From the cell containing the given text, extract its center point as [X, Y] coordinate. 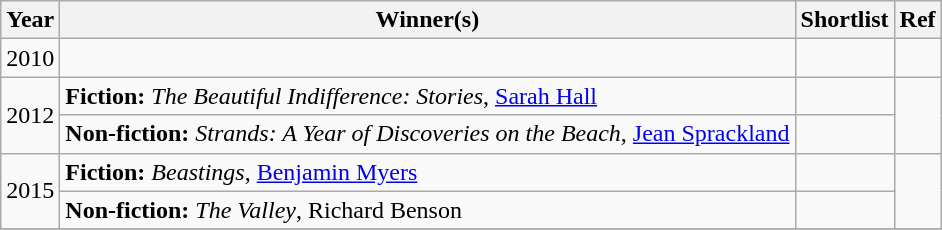
Fiction: Beastings, Benjamin Myers [428, 172]
2012 [30, 115]
Ref [918, 20]
Year [30, 20]
2015 [30, 191]
Shortlist [844, 20]
Non-fiction: Strands: A Year of Discoveries on the Beach, Jean Sprackland [428, 134]
2010 [30, 58]
Non-fiction: The Valley, Richard Benson [428, 210]
Fiction: The Beautiful Indifference: Stories, Sarah Hall [428, 96]
Winner(s) [428, 20]
